Determine the [x, y] coordinate at the center of the cell enclosing the given text.  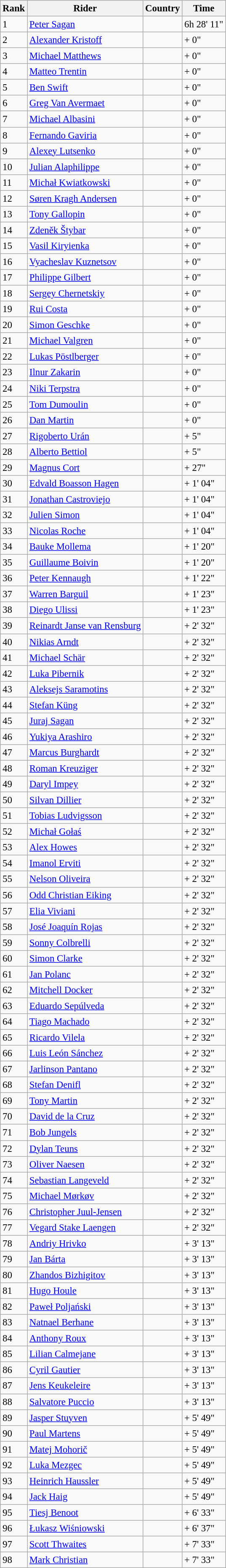
Fernando Gaviria [85, 135]
Time [204, 8]
Rank [14, 8]
Greg Van Avermaet [85, 103]
Mark Christian [85, 1560]
Ricardo Vilela [85, 1038]
Jasper Stuyven [85, 1418]
Michael Valgren [85, 341]
16 [14, 262]
Silvan Dillier [85, 800]
8 [14, 135]
18 [14, 294]
Juraj Sagan [85, 721]
13 [14, 214]
Edvald Boasson Hagen [85, 483]
Paul Martens [85, 1433]
Jack Haig [85, 1497]
4 [14, 72]
96 [14, 1528]
Tom Dumoulin [85, 404]
Niki Terpstra [85, 388]
Sebastian Langeveld [85, 1180]
Odd Christian Eiking [85, 895]
89 [14, 1418]
27 [14, 436]
62 [14, 990]
Bob Jungels [85, 1133]
Łukasz Wiśniowski [85, 1528]
26 [14, 420]
60 [14, 959]
Dan Martin [85, 420]
5 [14, 88]
Jonathan Castroviejo [85, 499]
92 [14, 1465]
54 [14, 863]
Simon Clarke [85, 959]
Ben Swift [85, 88]
Roman Kreuziger [85, 768]
49 [14, 784]
78 [14, 1243]
Paweł Poljański [85, 1307]
81 [14, 1291]
Hugo Houle [85, 1291]
59 [14, 943]
34 [14, 547]
23 [14, 373]
Luka Mezgec [85, 1465]
Søren Kragh Andersen [85, 198]
+ 27" [204, 467]
9 [14, 151]
Michael Schär [85, 657]
Stefan Denifl [85, 1085]
19 [14, 309]
Peter Sagan [85, 24]
88 [14, 1402]
Aleksejs Saramotins [85, 689]
Julien Simon [85, 515]
11 [14, 182]
85 [14, 1354]
Bauke Mollema [85, 547]
1 [14, 24]
Tiago Machado [85, 1022]
Christopher Juul-Jensen [85, 1212]
Marcus Burghardt [85, 753]
80 [14, 1275]
Scott Thwaites [85, 1544]
Vegard Stake Laengen [85, 1228]
Michael Matthews [85, 56]
7 [14, 119]
Vyacheslav Kuznetsov [85, 262]
41 [14, 657]
Daryl Impey [85, 784]
Mitchell Docker [85, 990]
76 [14, 1212]
72 [14, 1149]
20 [14, 325]
Tony Martin [85, 1101]
64 [14, 1022]
32 [14, 515]
Rigoberto Urán [85, 436]
Reinardt Janse van Rensburg [85, 626]
6 [14, 103]
33 [14, 531]
Imanol Erviti [85, 863]
35 [14, 563]
2 [14, 40]
14 [14, 230]
Alexander Kristoff [85, 40]
Lilian Calmejane [85, 1354]
83 [14, 1322]
Simon Geschke [85, 325]
Rider [85, 8]
Michael Mørkøv [85, 1196]
Jens Keukeleire [85, 1386]
51 [14, 816]
David de la Cruz [85, 1117]
Eduardo Sepúlveda [85, 1006]
93 [14, 1481]
29 [14, 467]
Nelson Oliveira [85, 879]
73 [14, 1164]
Natnael Berhane [85, 1322]
71 [14, 1133]
67 [14, 1069]
Tony Gallopin [85, 214]
50 [14, 800]
17 [14, 278]
Sonny Colbrelli [85, 943]
Lukas Pöstlberger [85, 357]
Jan Polanc [85, 974]
84 [14, 1338]
56 [14, 895]
Andriy Hrivko [85, 1243]
3 [14, 56]
Jarlinson Pantano [85, 1069]
Magnus Cort [85, 467]
José Joaquín Rojas [85, 927]
Nikias Arndt [85, 642]
94 [14, 1497]
Heinrich Haussler [85, 1481]
97 [14, 1544]
Warren Barguil [85, 594]
Yukiya Arashiro [85, 737]
66 [14, 1053]
22 [14, 357]
Nicolas Roche [85, 531]
Diego Ulissi [85, 610]
24 [14, 388]
Sergey Chernetskiy [85, 294]
+ 1' 22" [204, 578]
Ilnur Zakarin [85, 373]
Guillaume Boivin [85, 563]
10 [14, 167]
53 [14, 847]
95 [14, 1512]
31 [14, 499]
82 [14, 1307]
40 [14, 642]
Tiesj Benoot [85, 1512]
79 [14, 1259]
37 [14, 594]
Luka Pibernik [85, 673]
74 [14, 1180]
Luis León Sánchez [85, 1053]
57 [14, 911]
69 [14, 1101]
75 [14, 1196]
44 [14, 705]
+ 6' 37" [204, 1528]
Country [162, 8]
Michał Kwiatkowski [85, 182]
Vasil Kiryienka [85, 246]
12 [14, 198]
Oliver Naesen [85, 1164]
77 [14, 1228]
Elia Viviani [85, 911]
Alex Howes [85, 847]
Stefan Küng [85, 705]
58 [14, 927]
47 [14, 753]
Philippe Gilbert [85, 278]
Anthony Roux [85, 1338]
48 [14, 768]
28 [14, 452]
52 [14, 832]
Matteo Trentin [85, 72]
Zhandos Bizhigitov [85, 1275]
86 [14, 1370]
42 [14, 673]
Matej Mohorič [85, 1449]
Alberto Bettiol [85, 452]
87 [14, 1386]
91 [14, 1449]
Michał Gołaś [85, 832]
39 [14, 626]
Alexey Lutsenko [85, 151]
38 [14, 610]
98 [14, 1560]
36 [14, 578]
43 [14, 689]
63 [14, 1006]
6h 28' 11" [204, 24]
Jan Bárta [85, 1259]
Cyril Gautier [85, 1370]
68 [14, 1085]
Tobias Ludvigsson [85, 816]
21 [14, 341]
Zdeněk Štybar [85, 230]
Dylan Teuns [85, 1149]
Peter Kennaugh [85, 578]
25 [14, 404]
30 [14, 483]
15 [14, 246]
Salvatore Puccio [85, 1402]
61 [14, 974]
+ 6' 33" [204, 1512]
Rui Costa [85, 309]
65 [14, 1038]
Michael Albasini [85, 119]
46 [14, 737]
55 [14, 879]
90 [14, 1433]
Julian Alaphilippe [85, 167]
70 [14, 1117]
45 [14, 721]
